Provide the [X, Y] coordinate of the cell's center where the given text is located.  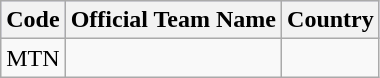
Code [33, 20]
MTN [33, 58]
Country [331, 20]
Official Team Name [173, 20]
